Determine the [x, y] coordinate at the center of the cell enclosing the given text.  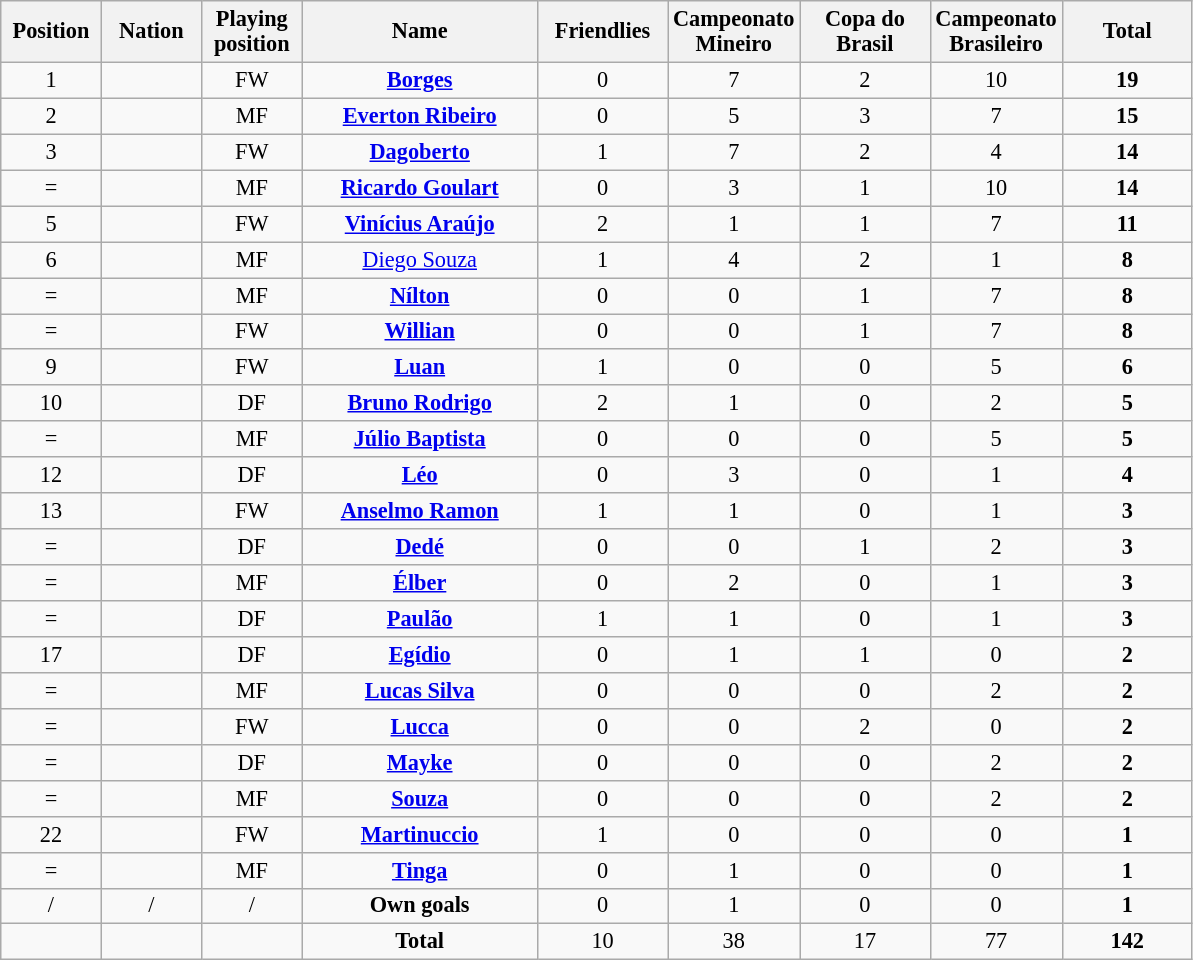
Dedé [420, 547]
Tinga [420, 870]
Diego Souza [420, 260]
38 [734, 942]
19 [1127, 80]
77 [996, 942]
Egídio [420, 655]
Name [420, 32]
Vinícius Araújo [420, 224]
Everton Ribeiro [420, 116]
Copa do Brasil [865, 32]
Souza [420, 798]
Mayke [420, 762]
Campeonato Mineiro [734, 32]
Willian [420, 331]
Campeonato Brasileiro [996, 32]
Paulão [420, 619]
22 [51, 834]
Dagoberto [420, 152]
9 [51, 367]
Júlio Baptista [420, 439]
Lucas Silva [420, 690]
Ricardo Goulart [420, 188]
11 [1127, 224]
142 [1127, 942]
15 [1127, 116]
Own goals [420, 906]
Friendlies [602, 32]
Lucca [420, 726]
12 [51, 475]
Nílton [420, 295]
Position [51, 32]
Luan [420, 367]
Martinuccio [420, 834]
Léo [420, 475]
13 [51, 511]
Nation [151, 32]
Élber [420, 583]
Bruno Rodrigo [420, 403]
Playing position [252, 32]
Anselmo Ramon [420, 511]
Borges [420, 80]
